Pinpoint the cell where the given text exists, returning its (X, Y) midpoint coordinate. 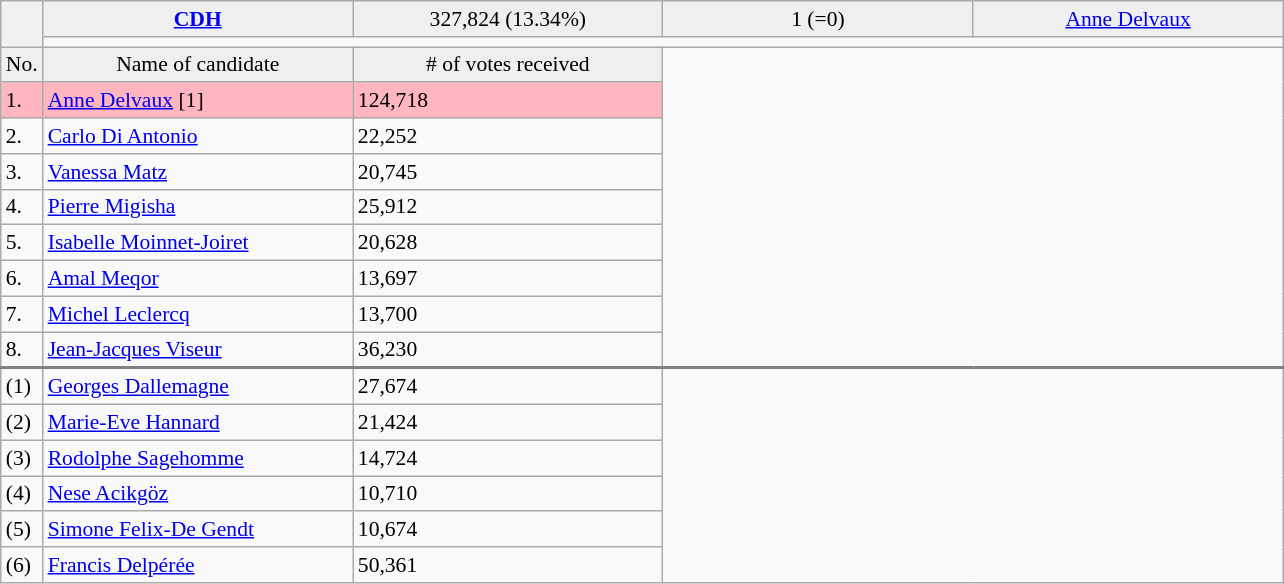
25,912 (508, 207)
13,697 (508, 279)
2. (22, 136)
Simone Felix-De Gendt (198, 530)
(5) (22, 530)
CDH (198, 19)
Vanessa Matz (198, 172)
1 (=0) (818, 19)
20,745 (508, 172)
10,710 (508, 494)
124,718 (508, 101)
13,700 (508, 314)
10,674 (508, 530)
20,628 (508, 243)
# of votes received (508, 65)
5. (22, 243)
21,424 (508, 423)
Marie-Eve Hannard (198, 423)
(1) (22, 386)
(6) (22, 565)
Anne Delvaux [1] (198, 101)
50,361 (508, 565)
Nese Acikgöz (198, 494)
No. (22, 65)
Michel Leclercq (198, 314)
Carlo Di Antonio (198, 136)
Name of candidate (198, 65)
6. (22, 279)
Rodolphe Sagehomme (198, 458)
4. (22, 207)
Anne Delvaux (1128, 19)
327,824 (13.34%) (508, 19)
8. (22, 350)
22,252 (508, 136)
3. (22, 172)
(3) (22, 458)
1. (22, 101)
36,230 (508, 350)
Amal Meqor (198, 279)
Isabelle Moinnet-Joiret (198, 243)
(4) (22, 494)
Jean-Jacques Viseur (198, 350)
Francis Delpérée (198, 565)
Georges Dallemagne (198, 386)
(2) (22, 423)
7. (22, 314)
27,674 (508, 386)
14,724 (508, 458)
Pierre Migisha (198, 207)
